Provide the (x, y) coordinate of the cell's center where the given text is located.  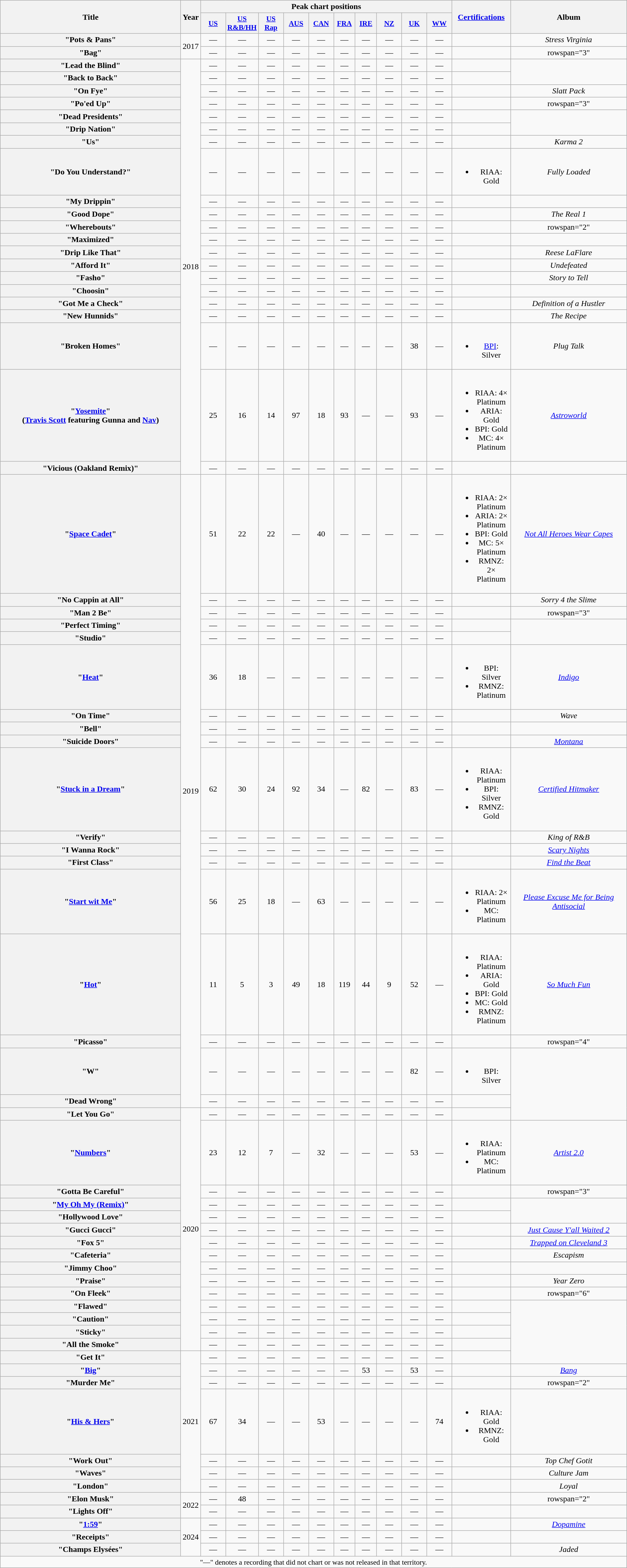
"Drip Like That" (90, 252)
Scary Nights (569, 850)
32 (321, 1153)
Please Excuse Me for Being Antisocial (569, 901)
92 (296, 789)
Jaded (569, 1550)
2019 (191, 791)
63 (321, 901)
USR&B/HH (242, 23)
"Studio" (90, 638)
Artist 2.0 (569, 1153)
"On Fye" (90, 91)
"Murder Me" (90, 1383)
"Drip Nation" (90, 129)
48 (242, 1499)
"My Drippin" (90, 202)
"Bag" (90, 53)
"Cafeteria" (90, 1255)
"Po'ed Up" (90, 103)
"All the Smoke" (90, 1344)
The Recipe (569, 316)
74 (439, 1422)
"Elon Musk" (90, 1499)
44 (366, 984)
US (213, 23)
"Flawed" (90, 1306)
"Choosin" (90, 291)
Plug Talk (569, 346)
FRA (344, 23)
"Champs Elysées" (90, 1550)
Culture Jam (569, 1473)
"Bell" (90, 729)
Peak chart positions (326, 7)
"Start wit Me" (90, 901)
UK (414, 23)
"Suicide Doors" (90, 741)
"Lights Off" (90, 1511)
"Hot" (90, 984)
"Dead Presidents" (90, 116)
"Picasso" (90, 1041)
Find the Beat (569, 863)
RIAA: 2× PlatinumMC: Platinum (481, 901)
56 (213, 901)
RIAA: Gold (481, 171)
Not All Heroes Wear Capes (569, 534)
"Good Dope" (90, 214)
Year (191, 17)
King of R&B (569, 837)
Bang (569, 1370)
"Stuck in a Dream" (90, 789)
"Yosemite"(Travis Scott featuring Gunna and Nav) (90, 415)
51 (213, 534)
"I Wanna Rock" (90, 850)
"Gucci Gucci" (90, 1230)
"Hollywood Love" (90, 1217)
7 (271, 1153)
119 (344, 984)
Sorry 4 the Slime (569, 600)
RIAA: 2× PlatinumARIA: 2× PlatinumBPI: GoldMC: 5× PlatinumRMNZ: 2× Platinum (481, 534)
Title (90, 17)
Reese LaFlare (569, 252)
"Heat" (90, 677)
"Praise" (90, 1281)
"Verify" (90, 837)
2018 (191, 267)
IRE (366, 23)
"Let You Go" (90, 1114)
16 (242, 415)
WW (439, 23)
5 (242, 984)
RIAA: 4× PlatinumARIA: GoldBPI: GoldMC: 4× Platinum (481, 415)
RIAA: GoldRMNZ: Gold (481, 1422)
Top Chef Gotit (569, 1461)
"On Time" (90, 716)
38 (414, 346)
"Broken Homes" (90, 346)
67 (213, 1422)
Wave (569, 716)
49 (296, 984)
Just Cause Y'all Waited 2 (569, 1230)
97 (296, 415)
"Fasho" (90, 278)
Dopamine (569, 1524)
RIAA: PlatinumMC: Platinum (481, 1153)
"London" (90, 1486)
Montana (569, 741)
52 (414, 984)
36 (213, 677)
Album (569, 17)
Story to Tell (569, 278)
Karma 2 (569, 142)
40 (321, 534)
2017 (191, 46)
30 (242, 789)
Certifications (481, 17)
"Got Me a Check" (90, 303)
"W" (90, 1071)
rowspan="6" (569, 1293)
"Lead the Blind" (90, 65)
"Do You Understand?" (90, 171)
"Waves" (90, 1473)
AUS (296, 23)
2024 (191, 1537)
CAN (321, 23)
"1:59" (90, 1524)
rowspan="4" (569, 1041)
The Real 1 (569, 214)
14 (271, 415)
So Much Fun (569, 984)
"First Class" (90, 863)
"Vicious (Oakland Remix)" (90, 468)
83 (414, 789)
"No Cappin at All" (90, 600)
Trapped on Cleveland 3 (569, 1243)
RIAA: PlatinumARIA: GoldBPI: GoldMC: GoldRMNZ: Platinum (481, 984)
"Dead Wrong" (90, 1101)
"—" denotes a recording that did not chart or was not released in that territory. (313, 1562)
"Afford It" (90, 265)
RIAA: PlatinumBPI: SilverRMNZ: Gold (481, 789)
"On Fleek" (90, 1293)
NZ (389, 23)
"Work Out" (90, 1461)
"Fox 5" (90, 1243)
"Jimmy Choo" (90, 1268)
62 (213, 789)
"Receipts" (90, 1537)
"Get It" (90, 1357)
Certified Hitmaker (569, 789)
Stress Virginia (569, 40)
"Man 2 Be" (90, 612)
2020 (191, 1229)
BPI: SilverRMNZ: Platinum (481, 677)
3 (271, 984)
"Numbers" (90, 1153)
24 (271, 789)
USRap (271, 23)
Indigo (569, 677)
9 (389, 984)
11 (213, 984)
"His & Hers" (90, 1422)
Loyal (569, 1486)
"Pots & Pans" (90, 40)
"Back to Back" (90, 78)
"My Oh My (Remix)" (90, 1204)
Fully Loaded (569, 171)
"Big" (90, 1370)
"Us" (90, 142)
23 (213, 1153)
"Sticky" (90, 1332)
Year Zero (569, 1281)
"New Hunnids" (90, 316)
2021 (191, 1421)
"Perfect Timing" (90, 625)
"Gotta Be Careful" (90, 1192)
2022 (191, 1505)
"Space Cadet" (90, 534)
"Wherebouts" (90, 227)
Definition of a Hustler (569, 303)
12 (242, 1153)
"Caution" (90, 1319)
Slatt Pack (569, 91)
Undefeated (569, 265)
"Maximized" (90, 240)
Astroworld (569, 415)
Escapism (569, 1255)
